Capture the cell that displays the provided text and extract its (X, Y) central coordinate. 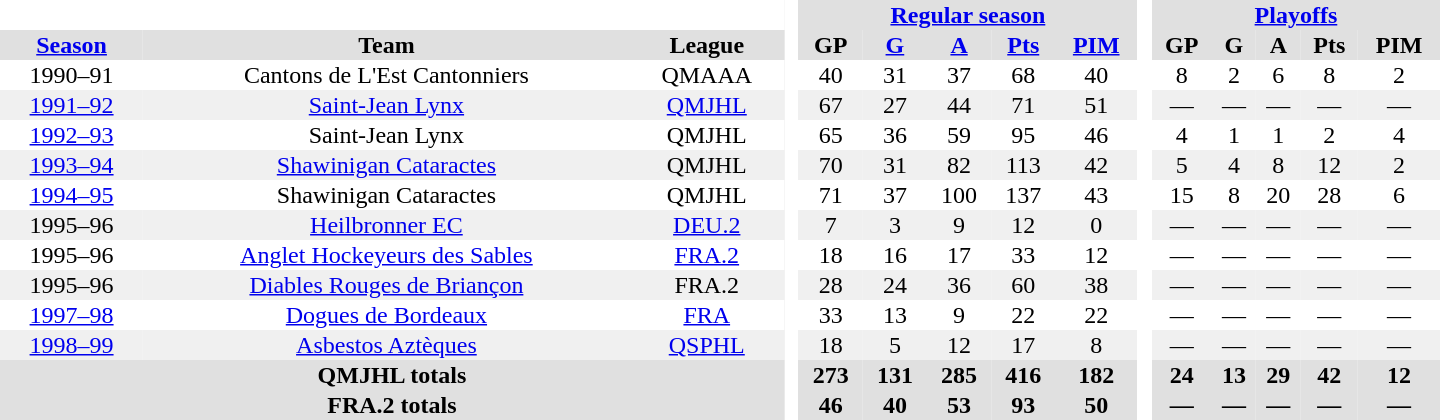
82 (959, 165)
416 (1023, 375)
3 (895, 225)
1997–98 (72, 315)
38 (1096, 285)
15 (1182, 195)
League (707, 45)
53 (959, 405)
182 (1096, 375)
Playoffs (1296, 15)
1994–95 (72, 195)
27 (895, 105)
131 (895, 375)
67 (831, 105)
1991–92 (72, 105)
16 (895, 255)
51 (1096, 105)
29 (1278, 375)
FRA.2 totals (392, 405)
QMAAA (707, 75)
Asbestos Aztèques (386, 345)
20 (1278, 195)
137 (1023, 195)
1993–94 (72, 165)
QSPHL (707, 345)
1992–93 (72, 135)
Diables Rouges de Briançon (386, 285)
68 (1023, 75)
44 (959, 105)
1998–99 (72, 345)
Cantons de L'Est Cantonniers (386, 75)
70 (831, 165)
43 (1096, 195)
93 (1023, 405)
285 (959, 375)
50 (1096, 405)
Dogues de Bordeaux (386, 315)
95 (1023, 135)
Team (386, 45)
FRA (707, 315)
65 (831, 135)
QMJHL totals (392, 375)
60 (1023, 285)
Anglet Hockeyeurs des Sables (386, 255)
Season (72, 45)
7 (831, 225)
100 (959, 195)
0 (1096, 225)
Regular season (968, 15)
DEU.2 (707, 225)
1990–91 (72, 75)
Heilbronner EC (386, 225)
113 (1023, 165)
273 (831, 375)
59 (959, 135)
